Extract the [x, y] coordinate from the center of the cell holding the provided text.  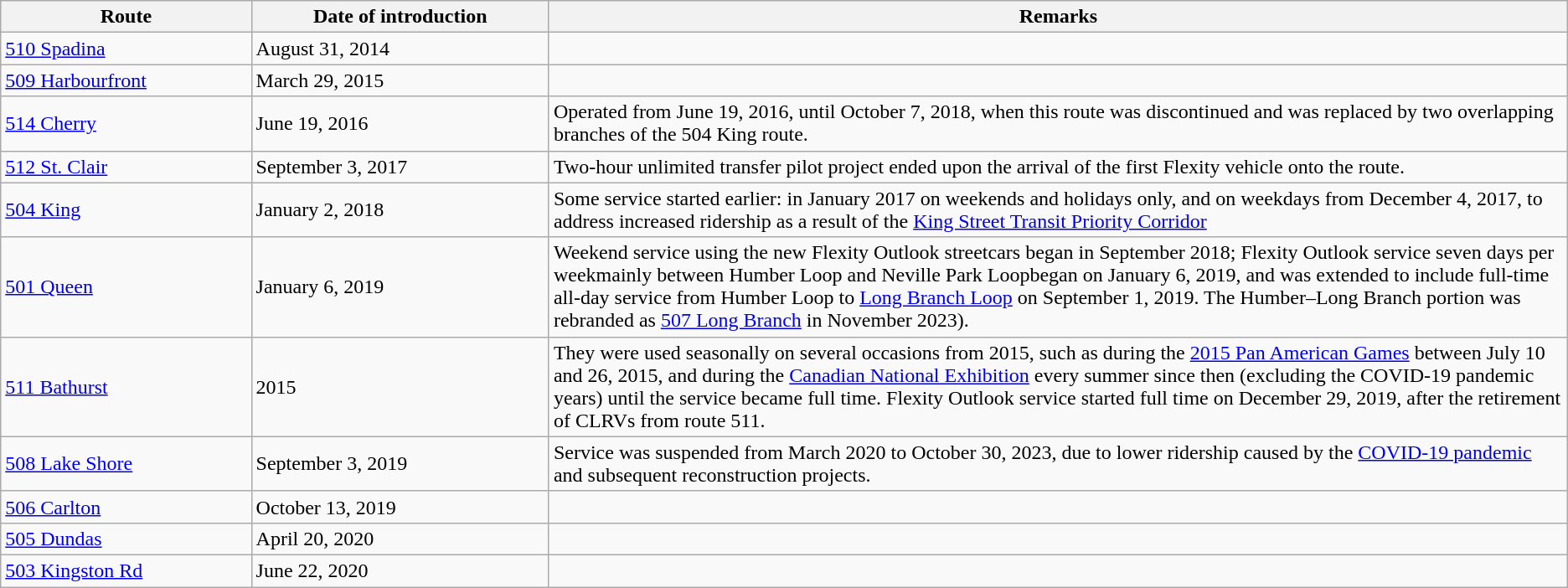
January 2, 2018 [400, 209]
508 Lake Shore [126, 464]
Two-hour unlimited transfer pilot project ended upon the arrival of the first Flexity vehicle onto the route. [1058, 167]
514 Cherry [126, 124]
Remarks [1058, 17]
September 3, 2017 [400, 167]
506 Carlton [126, 507]
509 Harbourfront [126, 80]
September 3, 2019 [400, 464]
August 31, 2014 [400, 49]
510 Spadina [126, 49]
Route [126, 17]
April 20, 2020 [400, 539]
2015 [400, 387]
June 19, 2016 [400, 124]
Date of introduction [400, 17]
March 29, 2015 [400, 80]
511 Bathurst [126, 387]
512 St. Clair [126, 167]
505 Dundas [126, 539]
501 Queen [126, 286]
October 13, 2019 [400, 507]
503 Kingston Rd [126, 570]
January 6, 2019 [400, 286]
June 22, 2020 [400, 570]
504 King [126, 209]
